Search for the cell housing the specified text and yield its (X, Y) center coordinate. 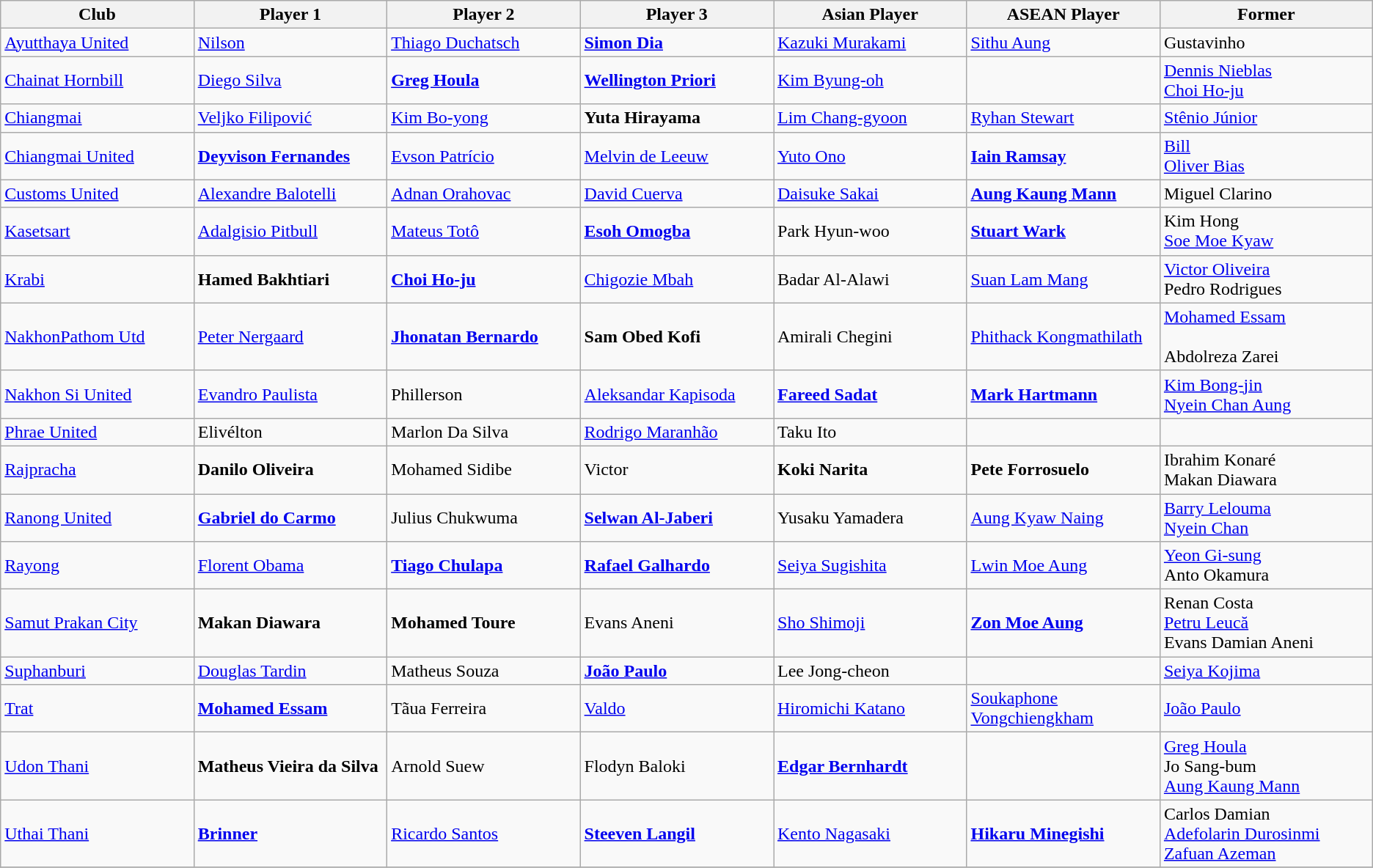
Julius Chukwuma (484, 518)
Thiago Duchatsch (484, 43)
Pete Forrosuelo (1063, 469)
Selwan Al-Jaberi (676, 518)
Lee Jong-cheon (870, 671)
Adalgisio Pitbull (290, 232)
Ibrahim Konaré Makan Diawara (1266, 469)
Adnan Orahovac (484, 194)
Aleksandar Kapisoda (676, 394)
Melvin de Leeuw (676, 155)
Bill Oliver Bias (1266, 155)
Aung Kyaw Naing (1063, 518)
Udon Thani (97, 766)
Iain Ramsay (1063, 155)
Chainat Hornbill (97, 81)
Kasetsart (97, 232)
Matheus Souza (484, 671)
Amirali Chegini (870, 336)
Kazuki Murakami (870, 43)
Mohamed Essam Abdolreza Zarei (1266, 336)
Suphanburi (97, 671)
Koki Narita (870, 469)
Chiangmai United (97, 155)
Lwin Moe Aung (1063, 566)
Ricardo Santos (484, 834)
Kim Bo-yong (484, 118)
Ranong United (97, 518)
Taku Ito (870, 432)
Flodyn Baloki (676, 766)
Deyvison Fernandes (290, 155)
Matheus Vieira da Silva (290, 766)
Rajpracha (97, 469)
Sithu Aung (1063, 43)
Aung Kaung Mann (1063, 194)
Victor Oliveira Pedro Rodrigues (1266, 279)
Tãua Ferreira (484, 708)
Jhonatan Bernardo (484, 336)
Suan Lam Mang (1063, 279)
Sho Shimoji (870, 623)
Rodrigo Maranhão (676, 432)
Park Hyun-woo (870, 232)
Valdo (676, 708)
Mark Hartmann (1063, 394)
Phrae United (97, 432)
Alexandre Balotelli (290, 194)
Rafael Galhardo (676, 566)
Nilson (290, 43)
Kim Bong-jin Nyein Chan Aung (1266, 394)
Asian Player (870, 15)
Victor (676, 469)
Arnold Suew (484, 766)
Florent Obama (290, 566)
Seiya Kojima (1266, 671)
Makan Diawara (290, 623)
Marlon Da Silva (484, 432)
Phithack Kongmathilath (1063, 336)
Peter Nergaard (290, 336)
Phillerson (484, 394)
Danilo Oliveira (290, 469)
Sam Obed Kofi (676, 336)
Kento Nagasaki (870, 834)
Simon Dia (676, 43)
Yuta Hirayama (676, 118)
Daisuke Sakai (870, 194)
Seiya Sugishita (870, 566)
Carlos Damian Adefolarin Durosinmi Zafuan Azeman (1266, 834)
Miguel Clarino (1266, 194)
Wellington Priori (676, 81)
Fareed Sadat (870, 394)
Edgar Bernhardt (870, 766)
ASEAN Player (1063, 15)
Ayutthaya United (97, 43)
Esoh Omogba (676, 232)
Uthai Thani (97, 834)
Yuto Ono (870, 155)
Mateus Totô (484, 232)
Player 1 (290, 15)
Rayong (97, 566)
Hamed Bakhtiari (290, 279)
Stuart Wark (1063, 232)
Lim Chang-gyoon (870, 118)
Steeven Langil (676, 834)
Krabi (97, 279)
Choi Ho-ju (484, 279)
Samut Prakan City (97, 623)
Trat (97, 708)
Greg Houla (484, 81)
Player 2 (484, 15)
David Cuerva (676, 194)
Gustavinho (1266, 43)
Mohamed Toure (484, 623)
Soukaphone Vongchiengkham (1063, 708)
Diego Silva (290, 81)
Elivélton (290, 432)
Veljko Filipović (290, 118)
Nakhon Si United (97, 394)
Evandro Paulista (290, 394)
Zon Moe Aung (1063, 623)
Barry Lelouma Nyein Chan (1266, 518)
Chigozie Mbah (676, 279)
Evans Aneni (676, 623)
Ryhan Stewart (1063, 118)
Stênio Júnior (1266, 118)
Renan Costa Petru Leucă Evans Damian Aneni (1266, 623)
Hikaru Minegishi (1063, 834)
Evson Patrício (484, 155)
Mohamed Sidibe (484, 469)
Yeon Gi-sung Anto Okamura (1266, 566)
Greg Houla Jo Sang-bum Aung Kaung Mann (1266, 766)
Badar Al-Alawi (870, 279)
Douglas Tardin (290, 671)
Player 3 (676, 15)
Mohamed Essam (290, 708)
Dennis Nieblas Choi Ho-ju (1266, 81)
Chiangmai (97, 118)
Customs United (97, 194)
Yusaku Yamadera (870, 518)
Brinner (290, 834)
Kim Hong Soe Moe Kyaw (1266, 232)
NakhonPathom Utd (97, 336)
Club (97, 15)
Kim Byung-oh (870, 81)
Tiago Chulapa (484, 566)
Former (1266, 15)
Hiromichi Katano (870, 708)
Gabriel do Carmo (290, 518)
